Detect which cell encompasses the target text, then output its (X, Y) center coordinate. 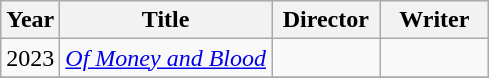
Director (326, 20)
Title (166, 20)
Year (30, 20)
Writer (434, 20)
2023 (30, 58)
Of Money and Blood (166, 58)
